Return [x, y] of the center of cell containing provided text 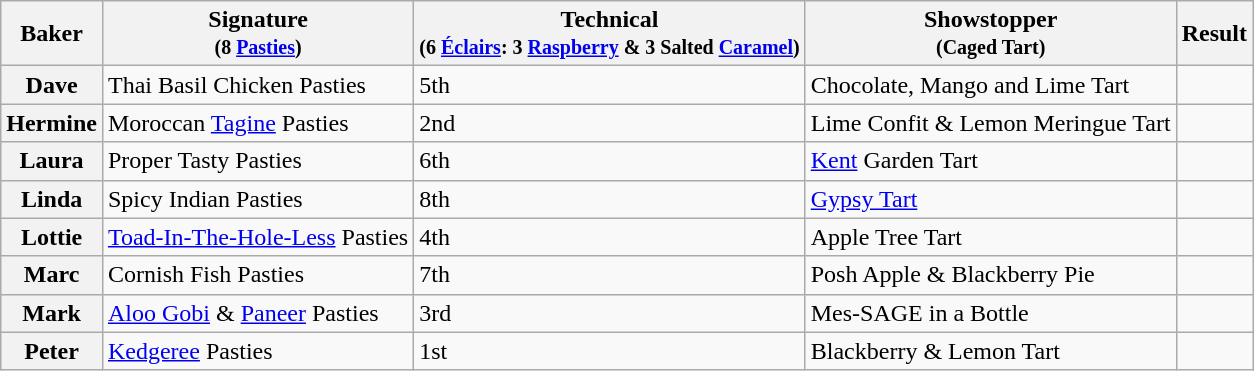
Aloo Gobi & Paneer Pasties [258, 313]
Moroccan Tagine Pasties [258, 123]
Hermine [52, 123]
5th [610, 85]
Dave [52, 85]
Mark [52, 313]
Kedgeree Pasties [258, 351]
Result [1214, 34]
Kent Garden Tart [990, 161]
Posh Apple & Blackberry Pie [990, 275]
Proper Tasty Pasties [258, 161]
Signature(8 Pasties) [258, 34]
Peter [52, 351]
Lime Confit & Lemon Meringue Tart [990, 123]
Spicy Indian Pasties [258, 199]
8th [610, 199]
Lottie [52, 237]
7th [610, 275]
Cornish Fish Pasties [258, 275]
Baker [52, 34]
Showstopper(Caged Tart) [990, 34]
Laura [52, 161]
2nd [610, 123]
Gypsy Tart [990, 199]
Marc [52, 275]
6th [610, 161]
1st [610, 351]
Blackberry & Lemon Tart [990, 351]
Technical(6 Éclairs: 3 Raspberry & 3 Salted Caramel) [610, 34]
Chocolate, Mango and Lime Tart [990, 85]
Apple Tree Tart [990, 237]
3rd [610, 313]
4th [610, 237]
Linda [52, 199]
Mes-SAGE in a Bottle [990, 313]
Toad-In-The-Hole-Less Pasties [258, 237]
Thai Basil Chicken Pasties [258, 85]
